Identify which cell holds the provided text, then report its (X, Y) central coordinate. 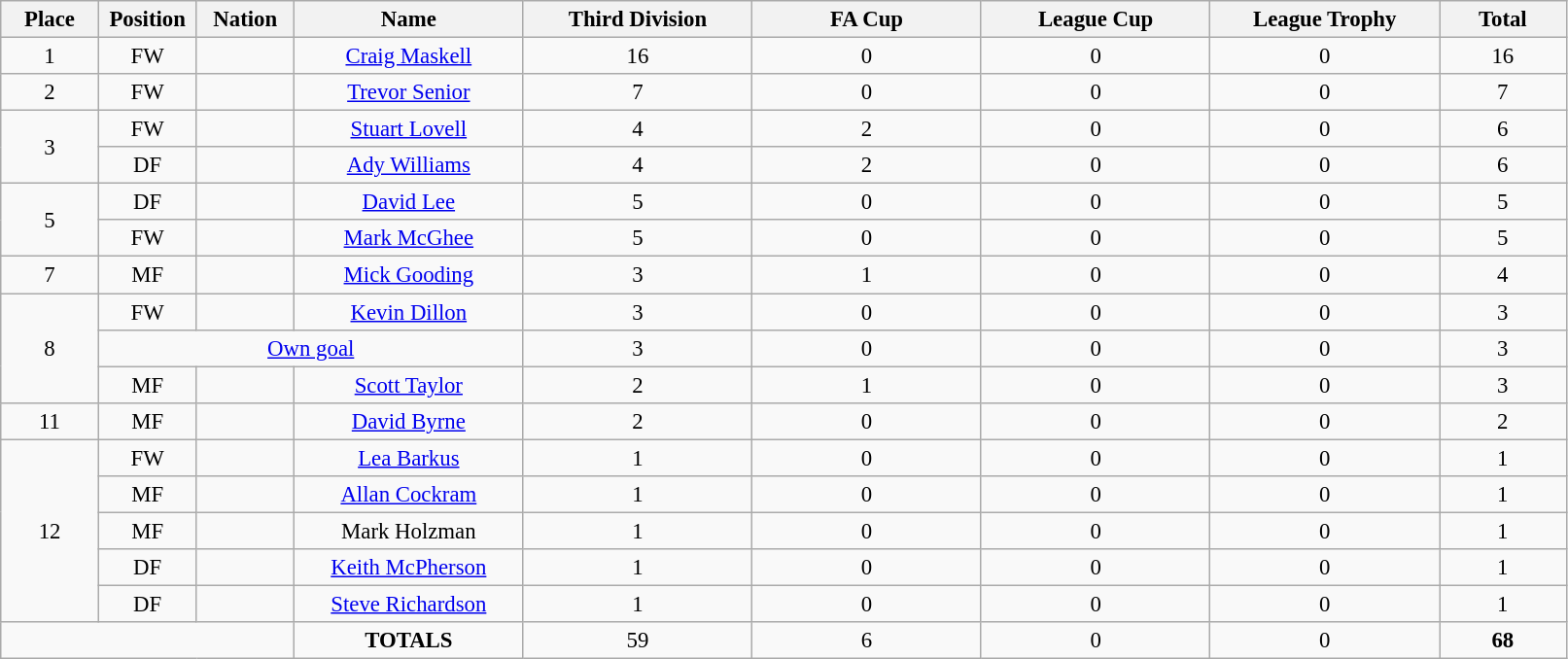
Keith McPherson (409, 568)
Nation (245, 19)
League Cup (1096, 19)
Position (148, 19)
59 (638, 641)
Mick Gooding (409, 275)
Mark Holzman (409, 531)
Trevor Senior (409, 92)
League Trophy (1325, 19)
Name (409, 19)
Ady Williams (409, 165)
Place (51, 19)
Own goal (311, 348)
8 (51, 348)
David Lee (409, 202)
Mark McGhee (409, 238)
68 (1503, 641)
Total (1503, 19)
Allan Cockram (409, 495)
Lea Barkus (409, 458)
David Byrne (409, 421)
Scott Taylor (409, 385)
Steve Richardson (409, 604)
Craig Maskell (409, 56)
TOTALS (409, 641)
Third Division (638, 19)
Kevin Dillon (409, 312)
12 (51, 531)
11 (51, 421)
Stuart Lovell (409, 129)
FA Cup (867, 19)
